Identify which cell holds the provided text, then report its (X, Y) central coordinate. 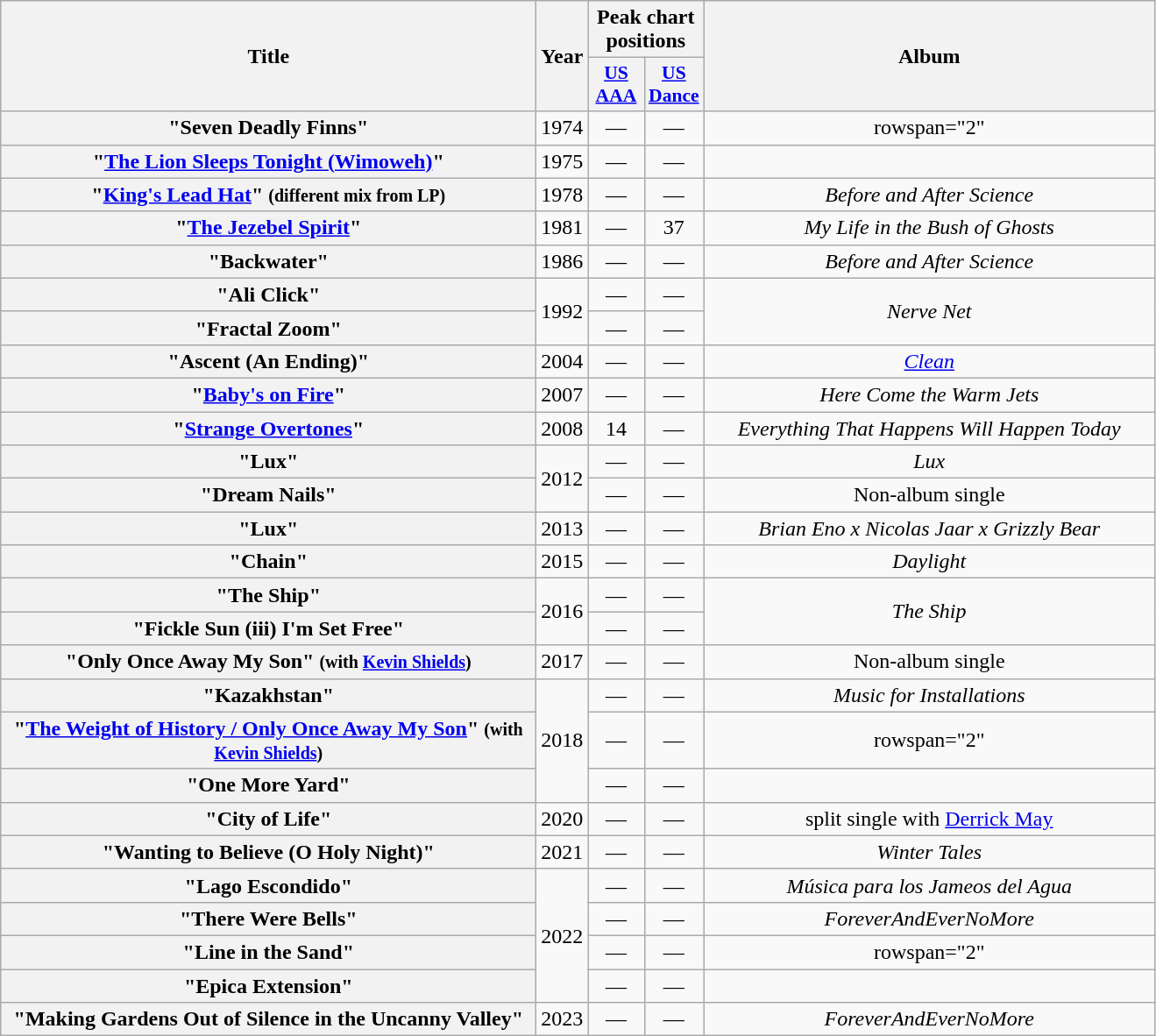
2015 (563, 562)
2022 (563, 935)
Album (929, 56)
37 (674, 228)
2017 (563, 662)
Winter Tales (929, 852)
"There Were Bells" (268, 919)
"Only Once Away My Son" (with Kevin Shields) (268, 662)
Nerve Net (929, 311)
"Strange Overtones" (268, 429)
Peak chart positions (646, 30)
"King's Lead Hat" (different mix from LP) (268, 195)
"Line in the Sand" (268, 952)
14 (616, 429)
"Seven Deadly Finns" (268, 128)
"Backwater" (268, 261)
2004 (563, 361)
2018 (563, 740)
1975 (563, 161)
1986 (563, 261)
USAAA (616, 84)
1981 (563, 228)
Music for Installations (929, 695)
"Fractal Zoom" (268, 328)
2016 (563, 612)
"Epica Extension" (268, 986)
"The Ship" (268, 595)
1974 (563, 128)
2013 (563, 529)
2008 (563, 429)
"The Jezebel Spirit" (268, 228)
2021 (563, 852)
"Making Gardens Out of Silence in the Uncanny Valley" (268, 1019)
"Lago Escondido" (268, 885)
"Chain" (268, 562)
1992 (563, 311)
"City of Life" (268, 819)
2007 (563, 394)
"The Lion Sleeps Tonight (Wimoweh)" (268, 161)
Year (563, 56)
Title (268, 56)
2023 (563, 1019)
"Ascent (An Ending)" (268, 361)
"Dream Nails" (268, 495)
Everything That Happens Will Happen Today (929, 429)
"The Weight of History / Only Once Away My Son" (with Kevin Shields) (268, 740)
Lux (929, 462)
"One More Yard" (268, 785)
"Kazakhstan" (268, 695)
USDance (674, 84)
Música para los Jameos del Agua (929, 885)
split single with Derrick May (929, 819)
2012 (563, 479)
The Ship (929, 612)
2020 (563, 819)
"Wanting to Believe (O Holy Night)" (268, 852)
Brian Eno x Nicolas Jaar x Grizzly Bear (929, 529)
My Life in the Bush of Ghosts (929, 228)
Daylight (929, 562)
"Baby's on Fire" (268, 394)
Here Come the Warm Jets (929, 394)
"Fickle Sun (iii) I'm Set Free" (268, 628)
1978 (563, 195)
"Ali Click" (268, 294)
Clean (929, 361)
